Output the [x, y] coordinate of the center of the cell containing the given text.  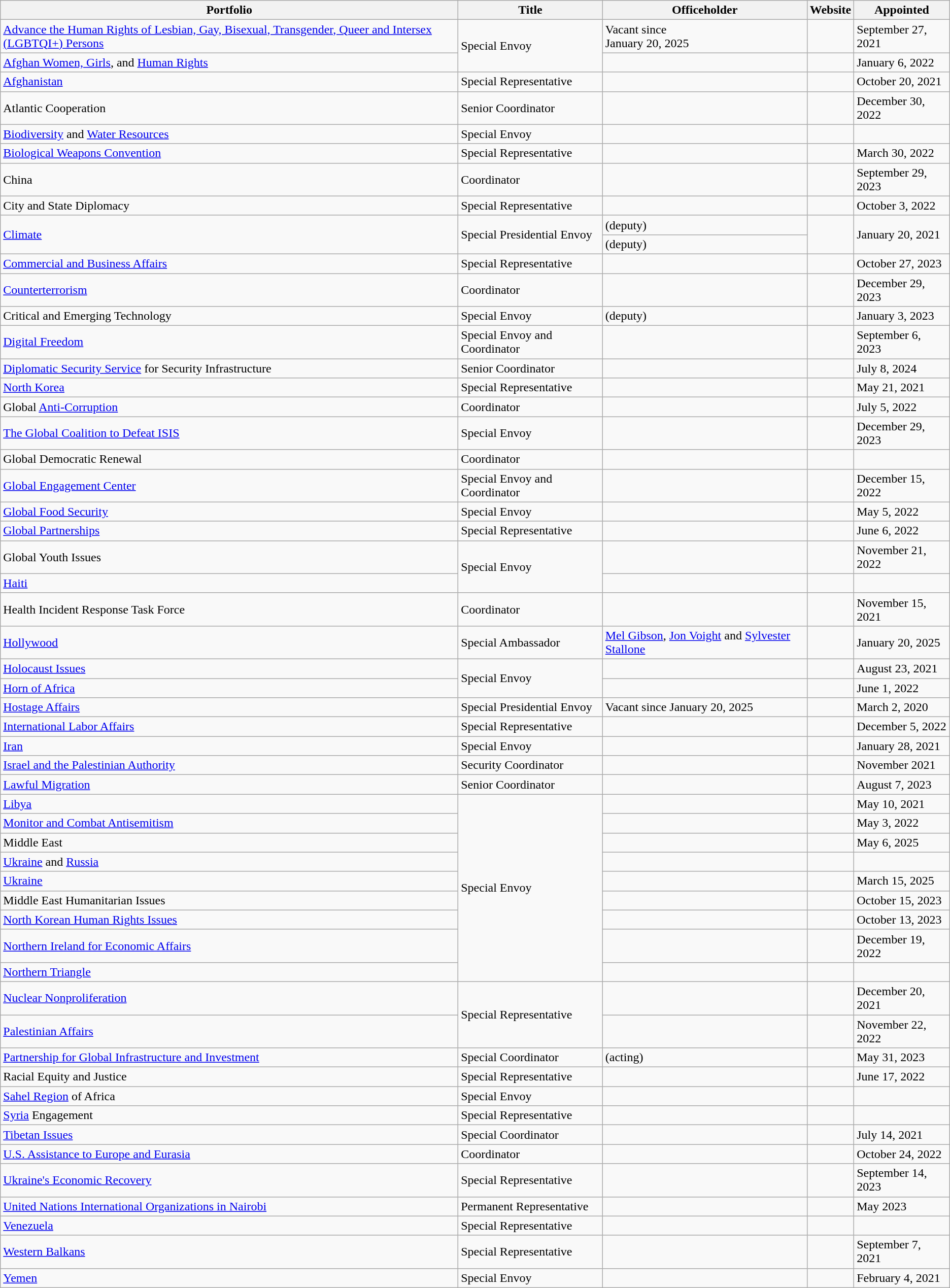
December 5, 2022 [902, 727]
May 31, 2023 [902, 1058]
Global Partnerships [229, 531]
December 19, 2022 [902, 946]
Global Anti-Corruption [229, 407]
Advance the Human Rights of Lesbian, Gay, Bisexual, Transgender, Queer and Intersex (LGBTQI+) Persons [229, 37]
March 30, 2022 [902, 153]
Nuclear Nonproliferation [229, 998]
Ukraine's Economic Recovery [229, 1180]
Northern Triangle [229, 972]
Commercial and Business Affairs [229, 263]
May 3, 2022 [902, 823]
September 6, 2023 [902, 342]
Monitor and Combat Antisemitism [229, 823]
Lawful Migration [229, 785]
Libya [229, 804]
Venezuela [229, 1226]
December 20, 2021 [902, 998]
The Global Coalition to Defeat ISIS [229, 433]
Biodiversity and Water Resources [229, 134]
Diplomatic Security Service for Security Infrastructure [229, 368]
November 15, 2021 [902, 609]
September 7, 2021 [902, 1251]
October 3, 2022 [902, 206]
Western Balkans [229, 1251]
November 22, 2022 [902, 1031]
September 14, 2023 [902, 1180]
Partnership for Global Infrastructure and Investment [229, 1058]
Mel Gibson, Jon Voight and Sylvester Stallone [704, 642]
Officeholder [704, 10]
May 21, 2021 [902, 388]
July 5, 2022 [902, 407]
Sahel Region of Africa [229, 1096]
July 8, 2024 [902, 368]
United Nations International Organizations in Nairobi [229, 1206]
North Korean Human Rights Issues [229, 920]
Horn of Africa [229, 688]
Vacant sinceJanuary 20, 2025 [704, 37]
January 6, 2022 [902, 62]
Afghan Women, Girls, and Human Rights [229, 62]
Ukraine and Russia [229, 862]
Security Coordinator [531, 765]
Portfolio [229, 10]
Global Democratic Renewal [229, 459]
Special Ambassador [531, 642]
January 20, 2021 [902, 234]
Afghanistan [229, 82]
Northern Ireland for Economic Affairs [229, 946]
January 3, 2023 [902, 316]
March 2, 2020 [902, 707]
October 27, 2023 [902, 263]
January 28, 2021 [902, 746]
October 20, 2021 [902, 82]
May 5, 2022 [902, 512]
Climate [229, 234]
December 15, 2022 [902, 485]
June 1, 2022 [902, 688]
June 17, 2022 [902, 1077]
Global Engagement Center [229, 485]
January 20, 2025 [902, 642]
Counterterrorism [229, 289]
March 15, 2025 [902, 881]
May 2023 [902, 1206]
August 7, 2023 [902, 785]
Middle East Humanitarian Issues [229, 900]
May 10, 2021 [902, 804]
Biological Weapons Convention [229, 153]
City and State Diplomacy [229, 206]
Permanent Representative [531, 1206]
Haiti [229, 583]
Racial Equity and Justice [229, 1077]
Iran [229, 746]
August 23, 2021 [902, 668]
Digital Freedom [229, 342]
November 21, 2022 [902, 557]
June 6, 2022 [902, 531]
Appointed [902, 10]
Critical and Emerging Technology [229, 316]
U.S. Assistance to Europe and Eurasia [229, 1154]
October 13, 2023 [902, 920]
Global Youth Issues [229, 557]
North Korea [229, 388]
Atlantic Cooperation [229, 108]
Israel and the Palestinian Authority [229, 765]
China [229, 180]
Vacant since January 20, 2025 [704, 707]
February 4, 2021 [902, 1278]
October 15, 2023 [902, 900]
September 27, 2021 [902, 37]
Global Food Security [229, 512]
Website [830, 10]
September 29, 2023 [902, 180]
Yemen [229, 1278]
Title [531, 10]
November 2021 [902, 765]
May 6, 2025 [902, 842]
(acting) [704, 1058]
Hollywood [229, 642]
Ukraine [229, 881]
Health Incident Response Task Force [229, 609]
December 30, 2022 [902, 108]
Middle East [229, 842]
July 14, 2021 [902, 1135]
Holocaust Issues [229, 668]
Hostage Affairs [229, 707]
Palestinian Affairs [229, 1031]
International Labor Affairs [229, 727]
Tibetan Issues [229, 1135]
Syria Engagement [229, 1115]
October 24, 2022 [902, 1154]
